Identify which cell holds the provided text, then report its (X, Y) central coordinate. 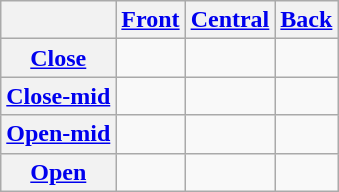
Close-mid (58, 96)
Front (150, 20)
Close (58, 58)
Open (58, 172)
Back (306, 20)
Central (230, 20)
Open-mid (58, 134)
